Pinpoint the cell where the given text exists, returning its (x, y) midpoint coordinate. 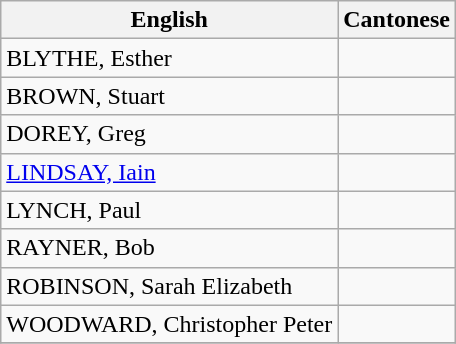
ROBINSON, Sarah Elizabeth (170, 286)
BROWN, Stuart (170, 96)
LINDSAY, Iain (170, 172)
WOODWARD, Christopher Peter (170, 324)
RAYNER, Bob (170, 248)
Cantonese (397, 20)
DOREY, Greg (170, 134)
BLYTHE, Esther (170, 58)
LYNCH, Paul (170, 210)
English (170, 20)
